Detect which cell encompasses the target text, then output its (X, Y) center coordinate. 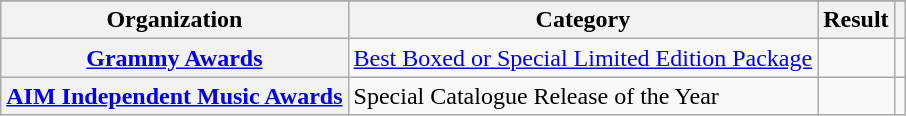
Special Catalogue Release of the Year (583, 96)
Category (583, 20)
Organization (174, 20)
Best Boxed or Special Limited Edition Package (583, 58)
AIM Independent Music Awards (174, 96)
Result (856, 20)
Grammy Awards (174, 58)
